Return the [x, y] coordinate for the center point of the cell that contains the specified text.  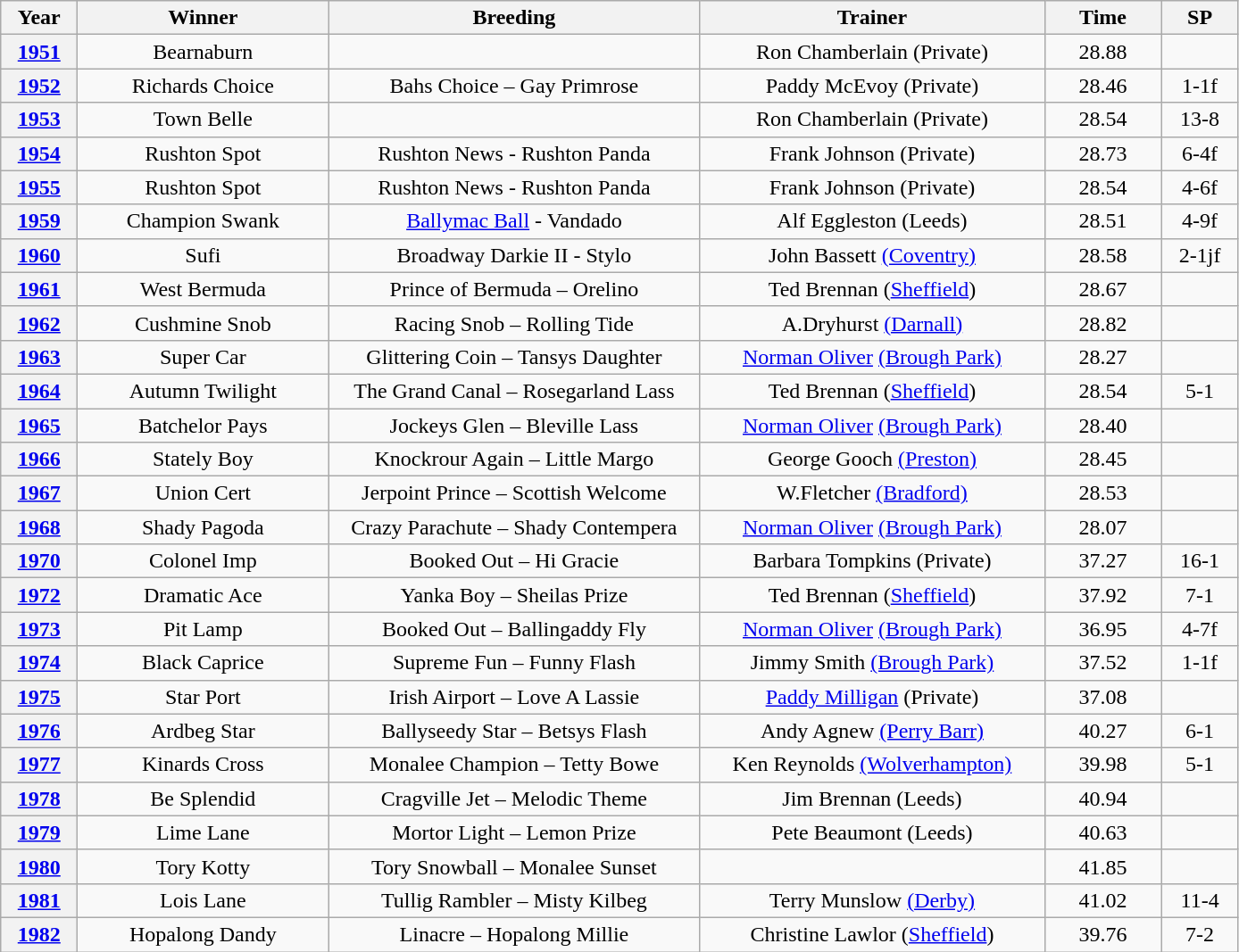
37.27 [1103, 561]
The Grand Canal – Rosegarland Lass [514, 391]
1962 [39, 323]
7-2 [1200, 934]
4-7f [1200, 629]
40.27 [1103, 731]
Paddy McEvoy (Private) [872, 86]
Stately Boy [204, 459]
7-1 [1200, 595]
Broadway Darkie II - Stylo [514, 255]
Shady Pagoda [204, 527]
Irish Airport – Love A Lassie [514, 697]
4-6f [1200, 187]
39.76 [1103, 934]
A.Dryhurst (Darnall) [872, 323]
37.92 [1103, 595]
SP [1200, 18]
1960 [39, 255]
1952 [39, 86]
Lois Lane [204, 900]
1961 [39, 289]
Mortor Light – Lemon Prize [514, 832]
Richards Choice [204, 86]
Dramatic Ace [204, 595]
Ballyseedy Star – Betsys Flash [514, 731]
1951 [39, 52]
Kinards Cross [204, 765]
1975 [39, 697]
1972 [39, 595]
Black Caprice [204, 663]
Tory Kotty [204, 866]
Breeding [514, 18]
Supreme Fun – Funny Flash [514, 663]
Pit Lamp [204, 629]
6-1 [1200, 731]
Sufi [204, 255]
28.67 [1103, 289]
Be Splendid [204, 799]
Jockeys Glen – Bleville Lass [514, 426]
1977 [39, 765]
Time [1103, 18]
1955 [39, 187]
1963 [39, 357]
1959 [39, 221]
Lime Lane [204, 832]
16-1 [1200, 561]
Hopalong Dandy [204, 934]
1976 [39, 731]
Barbara Tompkins (Private) [872, 561]
28.58 [1103, 255]
4-9f [1200, 221]
George Gooch (Preston) [872, 459]
1968 [39, 527]
11-4 [1200, 900]
Ballymac Ball - Vandado [514, 221]
28.07 [1103, 527]
Autumn Twilight [204, 391]
Union Cert [204, 493]
Tory Snowball – Monalee Sunset [514, 866]
1980 [39, 866]
Pete Beaumont (Leeds) [872, 832]
Monalee Champion – Tetty Bowe [514, 765]
John Bassett (Coventry) [872, 255]
Winner [204, 18]
Bahs Choice – Gay Primrose [514, 86]
Jim Brennan (Leeds) [872, 799]
28.88 [1103, 52]
28.82 [1103, 323]
Linacre – Hopalong Millie [514, 934]
41.02 [1103, 900]
28.40 [1103, 426]
1974 [39, 663]
Trainer [872, 18]
Town Belle [204, 120]
Bearnaburn [204, 52]
Knockrour Again – Little Margo [514, 459]
1970 [39, 561]
Super Car [204, 357]
Booked Out – Ballingaddy Fly [514, 629]
1978 [39, 799]
1967 [39, 493]
1973 [39, 629]
1966 [39, 459]
13-8 [1200, 120]
28.51 [1103, 221]
Yanka Boy – Sheilas Prize [514, 595]
Jerpoint Prince – Scottish Welcome [514, 493]
Glittering Coin – Tansys Daughter [514, 357]
Star Port [204, 697]
1964 [39, 391]
28.53 [1103, 493]
Racing Snob – Rolling Tide [514, 323]
Paddy Milligan (Private) [872, 697]
Alf Eggleston (Leeds) [872, 221]
28.46 [1103, 86]
2-1jf [1200, 255]
Ken Reynolds (Wolverhampton) [872, 765]
Champion Swank [204, 221]
Cushmine Snob [204, 323]
Christine Lawlor (Sheffield) [872, 934]
36.95 [1103, 629]
39.98 [1103, 765]
1979 [39, 832]
Booked Out – Hi Gracie [514, 561]
6-4f [1200, 153]
37.08 [1103, 697]
28.27 [1103, 357]
Tullig Rambler – Misty Kilbeg [514, 900]
Jimmy Smith (Brough Park) [872, 663]
Year [39, 18]
40.63 [1103, 832]
1953 [39, 120]
1954 [39, 153]
41.85 [1103, 866]
Batchelor Pays [204, 426]
Colonel Imp [204, 561]
Andy Agnew (Perry Barr) [872, 731]
Prince of Bermuda – Orelino [514, 289]
1981 [39, 900]
Cragville Jet – Melodic Theme [514, 799]
1982 [39, 934]
West Bermuda [204, 289]
28.45 [1103, 459]
37.52 [1103, 663]
Terry Munslow (Derby) [872, 900]
1965 [39, 426]
Crazy Parachute – Shady Contempera [514, 527]
Ardbeg Star [204, 731]
W.Fletcher (Bradford) [872, 493]
40.94 [1103, 799]
28.73 [1103, 153]
